Identify which cell holds the provided text, then report its [x, y] central coordinate. 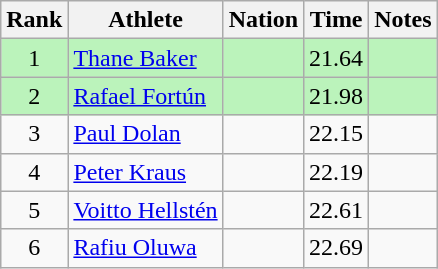
Rafael Fortún [146, 96]
Paul Dolan [146, 134]
2 [34, 96]
22.15 [336, 134]
Thane Baker [146, 58]
22.61 [336, 210]
Peter Kraus [146, 172]
5 [34, 210]
4 [34, 172]
Rank [34, 20]
1 [34, 58]
Rafiu Oluwa [146, 248]
21.64 [336, 58]
22.69 [336, 248]
22.19 [336, 172]
Notes [403, 20]
Voitto Hellstén [146, 210]
Time [336, 20]
6 [34, 248]
Athlete [146, 20]
3 [34, 134]
21.98 [336, 96]
Nation [263, 20]
